Locate the cell with the specified text and output its [x, y] center coordinate. 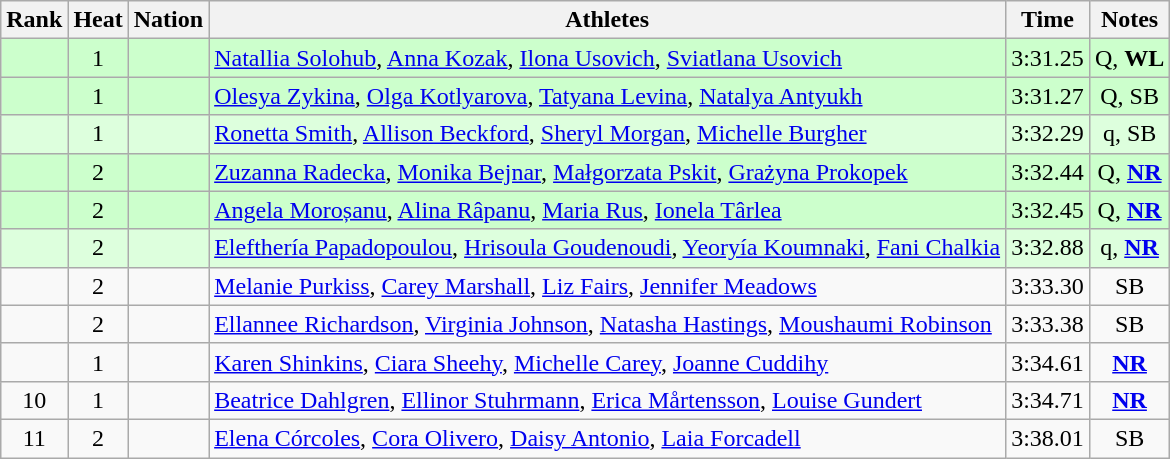
Nation [168, 20]
10 [34, 400]
Time [1048, 20]
Olesya Zykina, Olga Kotlyarova, Tatyana Levina, Natalya Antyukh [608, 96]
Notes [1129, 20]
Q, WL [1129, 58]
Heat [98, 20]
3:31.25 [1048, 58]
11 [34, 438]
Ellannee Richardson, Virginia Johnson, Natasha Hastings, Moushaumi Robinson [608, 324]
3:32.88 [1048, 248]
Elena Córcoles, Cora Olivero, Daisy Antonio, Laia Forcadell [608, 438]
3:38.01 [1048, 438]
Q, SB [1129, 96]
3:32.29 [1048, 134]
Zuzanna Radecka, Monika Bejnar, Małgorzata Pskit, Grażyna Prokopek [608, 172]
q, SB [1129, 134]
Natallia Solohub, Anna Kozak, Ilona Usovich, Sviatlana Usovich [608, 58]
Elefthería Papadopoulou, Hrisoula Goudenoudi, Yeoryía Koumnaki, Fani Chalkia [608, 248]
3:31.27 [1048, 96]
Karen Shinkins, Ciara Sheehy, Michelle Carey, Joanne Cuddihy [608, 362]
3:32.44 [1048, 172]
Rank [34, 20]
3:33.30 [1048, 286]
Melanie Purkiss, Carey Marshall, Liz Fairs, Jennifer Meadows [608, 286]
Angela Moroșanu, Alina Râpanu, Maria Rus, Ionela Târlea [608, 210]
Ronetta Smith, Allison Beckford, Sheryl Morgan, Michelle Burgher [608, 134]
q, NR [1129, 248]
3:34.71 [1048, 400]
3:34.61 [1048, 362]
Beatrice Dahlgren, Ellinor Stuhrmann, Erica Mårtensson, Louise Gundert [608, 400]
3:32.45 [1048, 210]
Athletes [608, 20]
3:33.38 [1048, 324]
